Scan for the cell matching the given text and deliver its (X, Y) coordinate at center. 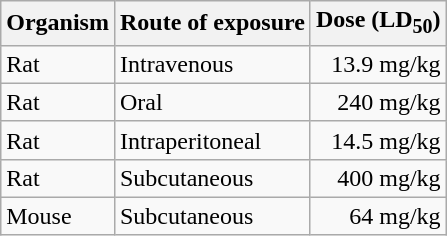
Dose (LD50) (378, 23)
Intravenous (212, 64)
Oral (212, 102)
14.5 mg/kg (378, 140)
400 mg/kg (378, 178)
240 mg/kg (378, 102)
Organism (58, 23)
Intraperitoneal (212, 140)
Route of exposure (212, 23)
Mouse (58, 216)
64 mg/kg (378, 216)
13.9 mg/kg (378, 64)
